Return (X, Y) of the center of cell containing provided text 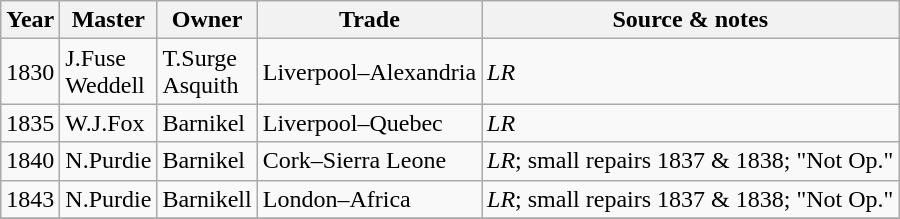
1835 (30, 123)
1843 (30, 199)
Year (30, 20)
J.FuseWeddell (108, 72)
Cork–Sierra Leone (369, 161)
1840 (30, 161)
Liverpool–Quebec (369, 123)
W.J.Fox (108, 123)
Barnikell (207, 199)
Trade (369, 20)
Owner (207, 20)
London–Africa (369, 199)
Master (108, 20)
T.SurgeAsquith (207, 72)
Source & notes (690, 20)
1830 (30, 72)
Liverpool–Alexandria (369, 72)
